Provide the (X, Y) coordinate of the cell's center where the given text is located.  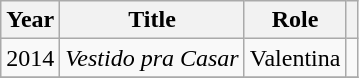
Role (295, 20)
Year (30, 20)
2014 (30, 58)
Title (152, 20)
Valentina (295, 58)
Vestido pra Casar (152, 58)
